Capture the cell that displays the provided text and extract its [X, Y] central coordinate. 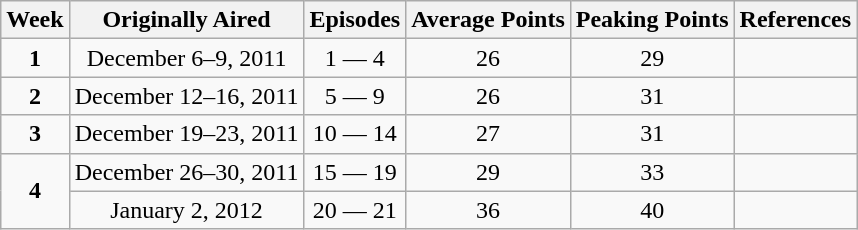
Average Points [488, 20]
33 [652, 172]
Originally Aired [186, 20]
27 [488, 134]
36 [488, 210]
10 — 14 [355, 134]
References [796, 20]
January 2, 2012 [186, 210]
Episodes [355, 20]
December 19–23, 2011 [186, 134]
2 [35, 96]
Week [35, 20]
15 — 19 [355, 172]
December 6–9, 2011 [186, 58]
Peaking Points [652, 20]
December 12–16, 2011 [186, 96]
5 — 9 [355, 96]
December 26–30, 2011 [186, 172]
40 [652, 210]
1 — 4 [355, 58]
4 [35, 191]
1 [35, 58]
20 — 21 [355, 210]
3 [35, 134]
